Search for the cell housing the specified text and yield its (x, y) center coordinate. 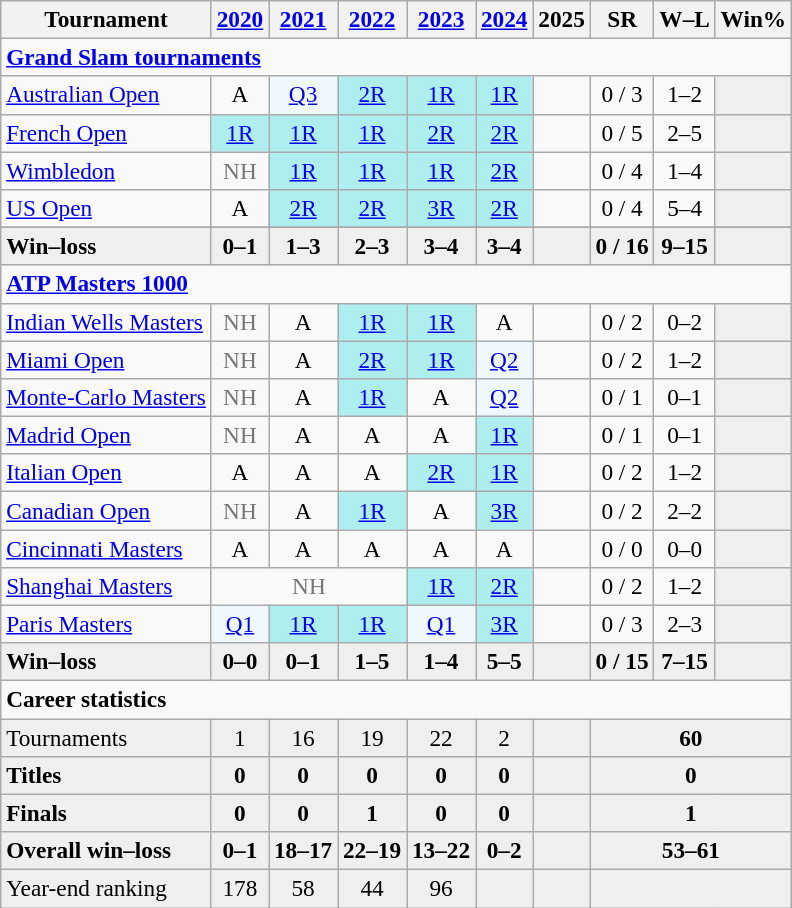
2022 (372, 19)
Q3 (304, 95)
2021 (304, 19)
Grand Slam tournaments (396, 57)
44 (372, 888)
Year-end ranking (106, 888)
18–17 (304, 850)
0 / 0 (622, 548)
16 (304, 737)
Indian Wells Masters (106, 322)
19 (372, 737)
French Open (106, 133)
Tournament (106, 19)
96 (442, 888)
Cincinnati Masters (106, 548)
Madrid Open (106, 435)
SR (622, 19)
58 (304, 888)
0 / 16 (622, 246)
2023 (442, 19)
2020 (240, 19)
2025 (562, 19)
ATP Masters 1000 (396, 284)
US Open (106, 208)
0 / 15 (622, 662)
Monte-Carlo Masters (106, 397)
2–2 (684, 510)
22–19 (372, 850)
W–L (684, 19)
1–3 (304, 246)
Paris Masters (106, 624)
2024 (504, 19)
Australian Open (106, 95)
Miami Open (106, 359)
Win% (753, 19)
2 (504, 737)
Shanghai Masters (106, 586)
Wimbledon (106, 170)
53–61 (690, 850)
5–4 (684, 208)
13–22 (442, 850)
1–5 (372, 662)
Overall win–loss (106, 850)
60 (690, 737)
Titles (106, 775)
Canadian Open (106, 510)
2–5 (684, 133)
Finals (106, 813)
9–15 (684, 246)
Italian Open (106, 473)
Tournaments (106, 737)
0 / 5 (622, 133)
5–5 (504, 662)
7–15 (684, 662)
178 (240, 888)
Career statistics (396, 699)
22 (442, 737)
